Provide the (x, y) coordinate of the cell's center where the given text is located.  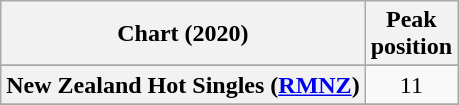
Peakposition (411, 34)
Chart (2020) (183, 34)
New Zealand Hot Singles (RMNZ) (183, 85)
11 (411, 85)
